Extract the (x, y) coordinate from the center of the cell holding the provided text.  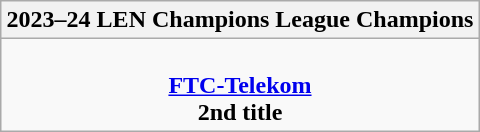
2023–24 LEN Champions League Champions (240, 20)
FTC-Telekom2nd title (240, 85)
